Output the (x, y) coordinate of the center of the cell containing the given text.  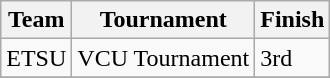
3rd (292, 58)
Team (36, 20)
Tournament (164, 20)
Finish (292, 20)
VCU Tournament (164, 58)
ETSU (36, 58)
